From the cell containing the given text, extract its center point as (x, y) coordinate. 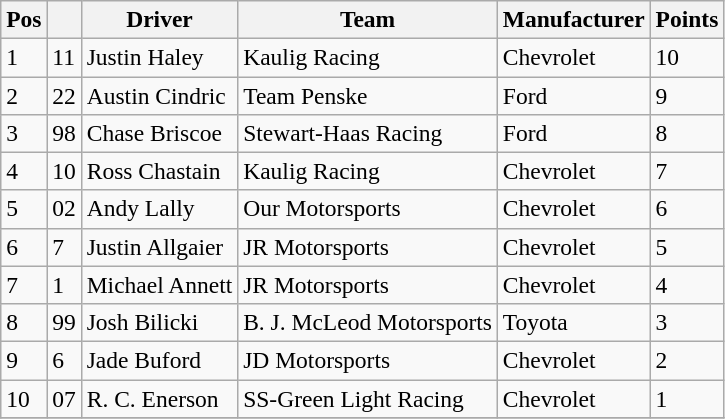
Driver (159, 19)
Austin Cindric (159, 95)
Josh Bilicki (159, 322)
Justin Allgaier (159, 247)
Points (687, 19)
B. J. McLeod Motorsports (368, 322)
22 (64, 95)
Team (368, 19)
R. C. Enerson (159, 398)
Chase Briscoe (159, 133)
Team Penske (368, 95)
Ross Chastain (159, 171)
Michael Annett (159, 285)
Justin Haley (159, 57)
JD Motorsports (368, 360)
11 (64, 57)
Manufacturer (574, 19)
Pos (24, 19)
Jade Buford (159, 360)
99 (64, 322)
Toyota (574, 322)
02 (64, 209)
07 (64, 398)
Our Motorsports (368, 209)
SS-Green Light Racing (368, 398)
98 (64, 133)
Andy Lally (159, 209)
Stewart-Haas Racing (368, 133)
